Return the (x, y) coordinate for the center point of the cell that contains the specified text.  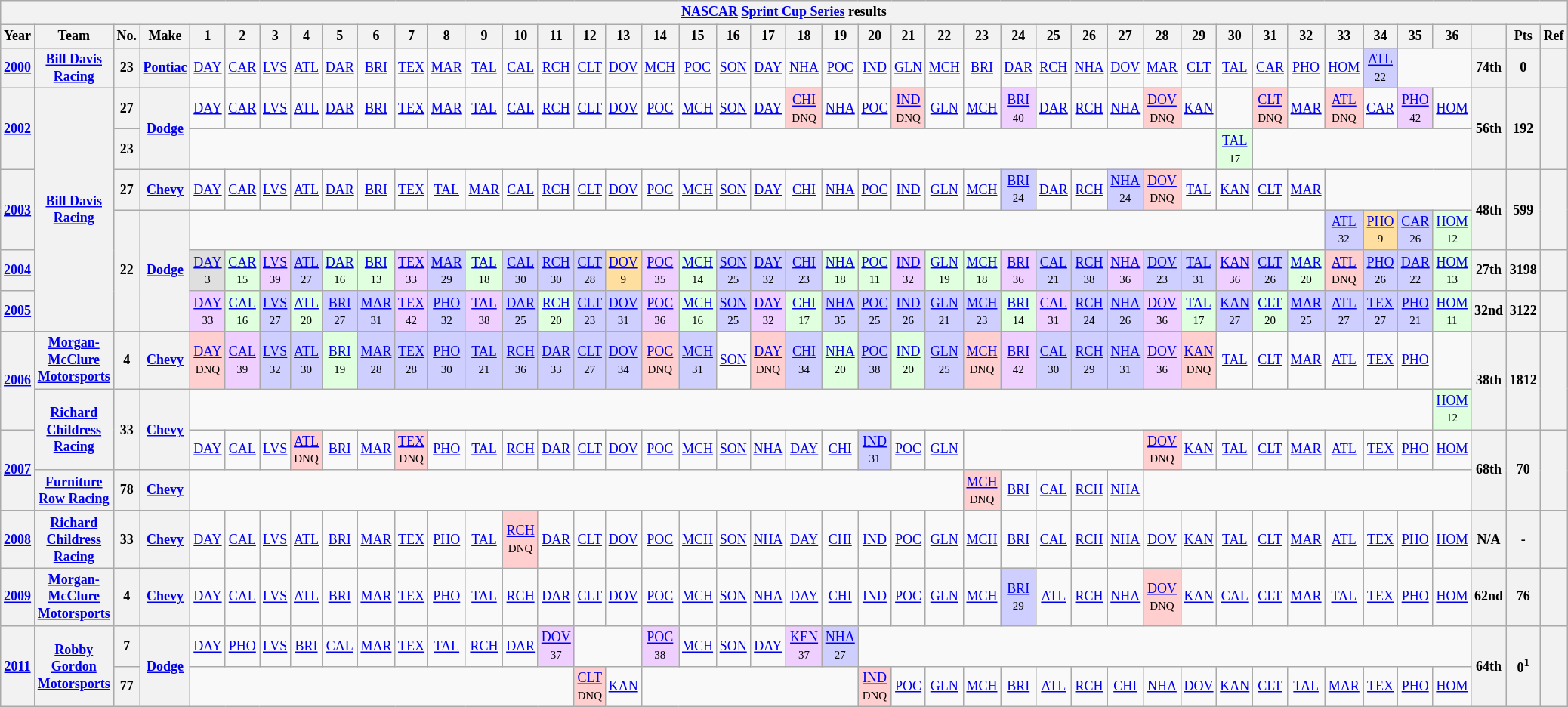
CLT20 (1270, 311)
DAR33 (556, 360)
DOV31 (623, 311)
2011 (18, 666)
IND32 (909, 270)
TAL18 (484, 270)
POCDNQ (660, 360)
PHO42 (1415, 109)
DOV37 (556, 646)
CHI34 (804, 360)
CAL21 (1054, 270)
36 (1452, 36)
POC25 (875, 311)
78 (127, 490)
12 (589, 36)
2009 (18, 597)
LVS39 (275, 270)
10 (521, 36)
KANDNQ (1199, 360)
16 (733, 36)
Robby Gordon Motorsports (74, 666)
CAL16 (242, 311)
DOV23 (1162, 270)
GLN21 (944, 311)
TEX28 (412, 360)
2005 (18, 311)
TEX27 (1381, 311)
DAR25 (521, 311)
2008 (18, 539)
11 (556, 36)
Year (18, 36)
TEXDNQ (412, 450)
MCH14 (698, 270)
N/A (1489, 539)
3122 (1523, 311)
BRI13 (376, 270)
30 (1235, 36)
RCH38 (1089, 270)
1812 (1523, 381)
32 (1306, 36)
DAY33 (208, 311)
KAN36 (1235, 270)
LVS27 (275, 311)
CLT26 (1270, 270)
2004 (18, 270)
599 (1523, 210)
DAY3 (208, 270)
CAL39 (242, 360)
17 (768, 36)
CHI17 (804, 311)
Team (74, 36)
RCH30 (556, 270)
PHO21 (1415, 311)
NHA18 (840, 270)
NHA35 (840, 311)
ATL32 (1344, 230)
CHIDNQ (804, 109)
BRI29 (1018, 597)
PHO30 (446, 360)
Ref (1554, 36)
62nd (1489, 597)
MCH18 (982, 270)
24 (1018, 36)
- (1523, 539)
70 (1523, 470)
CAR26 (1415, 230)
2002 (18, 128)
29 (1199, 36)
NHA20 (840, 360)
25 (1054, 36)
BRI40 (1018, 109)
Pts (1523, 36)
56th (1489, 128)
CLT28 (589, 270)
38th (1489, 381)
3 (275, 36)
MAR28 (376, 360)
BRI42 (1018, 360)
POC35 (660, 270)
BRI27 (340, 311)
26 (1089, 36)
32nd (1489, 311)
IND31 (875, 450)
MAR29 (446, 270)
35 (1415, 36)
No. (127, 36)
CAR15 (242, 270)
TAL31 (1199, 270)
MCH16 (698, 311)
CLT27 (589, 360)
NASCAR Sprint Cup Series results (784, 12)
DAR16 (340, 270)
2007 (18, 470)
1 (208, 36)
31 (1270, 36)
IND20 (909, 360)
BRI19 (340, 360)
MCH23 (982, 311)
NHA36 (1125, 270)
KEN37 (804, 646)
PHO26 (1381, 270)
ATL30 (307, 360)
CAL31 (1054, 311)
NHA31 (1125, 360)
NHA24 (1125, 190)
Pontiac (165, 68)
192 (1523, 128)
MCH31 (698, 360)
ATL22 (1381, 68)
74th (1489, 68)
MAR25 (1306, 311)
MAR20 (1306, 270)
RCH36 (521, 360)
19 (840, 36)
68th (1489, 470)
64th (1489, 666)
8 (446, 36)
RCH29 (1089, 360)
CLT23 (589, 311)
KAN27 (1235, 311)
Make (165, 36)
LVS32 (275, 360)
76 (1523, 597)
PHO9 (1381, 230)
DOV34 (623, 360)
GLN19 (944, 270)
5 (340, 36)
TEX42 (412, 311)
NHA26 (1125, 311)
18 (804, 36)
14 (660, 36)
POC11 (875, 270)
TAL21 (484, 360)
2006 (18, 381)
34 (1381, 36)
2003 (18, 210)
HOM13 (1452, 270)
DAR22 (1415, 270)
IND26 (909, 311)
PHO32 (446, 311)
DOV9 (623, 270)
2 (242, 36)
RCH24 (1089, 311)
ATL20 (307, 311)
BRI24 (1018, 190)
01 (1523, 666)
27th (1489, 270)
POC36 (660, 311)
21 (909, 36)
RCHDNQ (521, 539)
13 (623, 36)
3198 (1523, 270)
6 (376, 36)
9 (484, 36)
NHA27 (840, 646)
GLN25 (944, 360)
MAR31 (376, 311)
28 (1162, 36)
BRI14 (1018, 311)
CHI23 (804, 270)
0 (1523, 68)
TEX33 (412, 270)
15 (698, 36)
BRI36 (1018, 270)
20 (875, 36)
Furniture Row Racing (74, 490)
48th (1489, 210)
2000 (18, 68)
RCH20 (556, 311)
77 (127, 687)
TAL38 (484, 311)
HOM11 (1452, 311)
